Extract the [x, y] coordinate from the center of the cell holding the provided text.  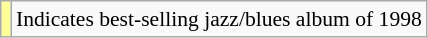
Indicates best-selling jazz/blues album of 1998 [219, 19]
